Output the (X, Y) coordinate of the center of the cell containing the given text.  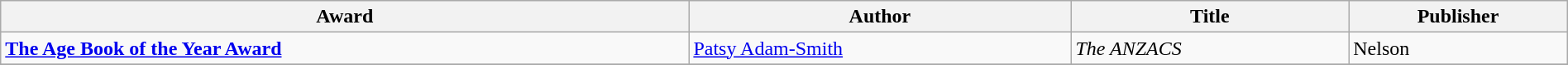
Title (1210, 17)
The ANZACS (1210, 48)
Award (345, 17)
Publisher (1459, 17)
Author (880, 17)
Patsy Adam-Smith (880, 48)
Nelson (1459, 48)
The Age Book of the Year Award (345, 48)
